Output the [x, y] coordinate of the center of the cell containing the given text.  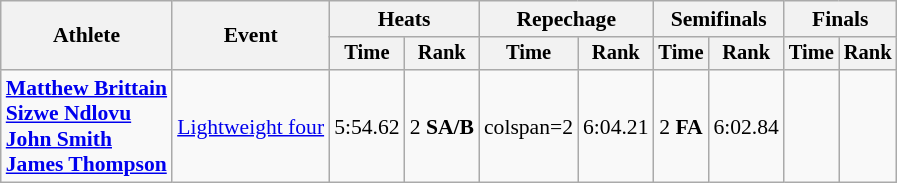
Athlete [86, 36]
6:04.21 [616, 126]
Matthew BrittainSizwe NdlovuJohn SmithJames Thompson [86, 126]
Lightweight four [250, 126]
2 FA [682, 126]
Heats [404, 19]
Semifinals [719, 19]
Event [250, 36]
5:54.62 [366, 126]
colspan=2 [528, 126]
Finals [840, 19]
2 SA/B [442, 126]
6:02.84 [746, 126]
Repechage [566, 19]
